From the cell containing the given text, extract its center point as (x, y) coordinate. 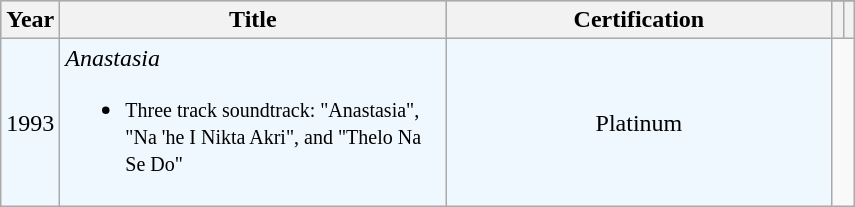
AnastasiaThree track soundtrack: "Anastasia", "Na 'he I Nikta Akri", and "Thelo Na Se Do" (253, 122)
Year (30, 20)
Certification (639, 20)
Title (253, 20)
1993 (30, 122)
Platinum (639, 122)
